Detect which cell encompasses the target text, then output its [x, y] center coordinate. 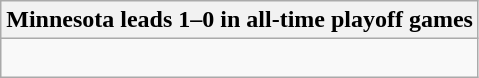
Minnesota leads 1–0 in all-time playoff games [240, 20]
